From the cell containing the given text, extract its center point as (X, Y) coordinate. 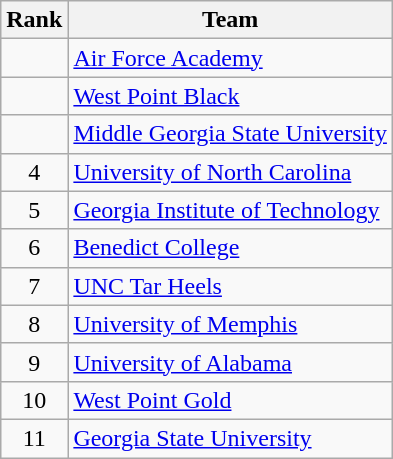
5 (34, 210)
Middle Georgia State University (230, 134)
University of Memphis (230, 324)
7 (34, 286)
11 (34, 438)
University of Alabama (230, 362)
9 (34, 362)
Georgia Institute of Technology (230, 210)
UNC Tar Heels (230, 286)
Air Force Academy (230, 58)
Rank (34, 20)
West Point Black (230, 96)
University of North Carolina (230, 172)
Benedict College (230, 248)
8 (34, 324)
Team (230, 20)
10 (34, 400)
6 (34, 248)
Georgia State University (230, 438)
West Point Gold (230, 400)
4 (34, 172)
